For the text-containing cell, return its midpoint in (X, Y) coordinate format. 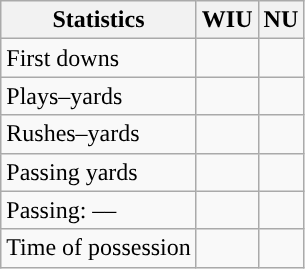
Time of possession (99, 248)
First downs (99, 58)
Passing: –– (99, 210)
Plays–yards (99, 96)
WIU (227, 20)
Passing yards (99, 172)
Rushes–yards (99, 134)
Statistics (99, 20)
NU (281, 20)
